Determine the [X, Y] coordinate at the center of the cell enclosing the given text.  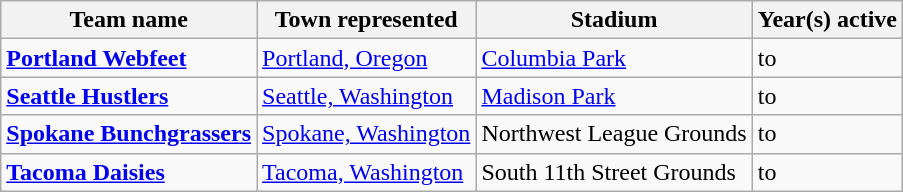
Town represented [366, 20]
Tacoma, Washington [366, 172]
South 11th Street Grounds [614, 172]
Portland Webfeet [129, 58]
Madison Park [614, 96]
Portland, Oregon [366, 58]
Seattle Hustlers [129, 96]
Tacoma Daisies [129, 172]
Spokane Bunchgrassers [129, 134]
Seattle, Washington [366, 96]
Year(s) active [827, 20]
Columbia Park [614, 58]
Team name [129, 20]
Stadium [614, 20]
Northwest League Grounds [614, 134]
Spokane, Washington [366, 134]
